Return the (x, y) coordinate for the center point of the cell that contains the specified text.  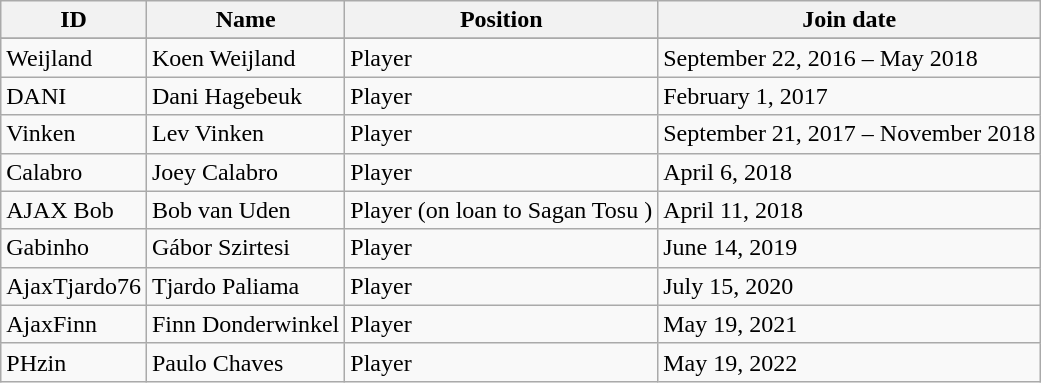
PHzin (74, 362)
AJAX Bob (74, 210)
April 6, 2018 (850, 172)
Tjardo Paliama (245, 286)
Lev Vinken (245, 134)
Paulo Chaves (245, 362)
Bob van Uden (245, 210)
Weijland (74, 58)
May 19, 2021 (850, 324)
May 19, 2022 (850, 362)
DANI (74, 96)
Joey Calabro (245, 172)
September 21, 2017 – November 2018 (850, 134)
AjaxFinn (74, 324)
April 11, 2018 (850, 210)
September 22, 2016 – May 2018 (850, 58)
Join date (850, 20)
ID (74, 20)
AjaxTjardo76 (74, 286)
Dani Hagebeuk (245, 96)
July 15, 2020 (850, 286)
Koen Weijland (245, 58)
February 1, 2017 (850, 96)
Vinken (74, 134)
Gábor Szirtesi (245, 248)
Calabro (74, 172)
Gabinho (74, 248)
Position (502, 20)
Name (245, 20)
Player (on loan to Sagan Tosu ) (502, 210)
June 14, 2019 (850, 248)
Finn Donderwinkel (245, 324)
